Return the (x, y) coordinate for the center point of the cell that contains the specified text.  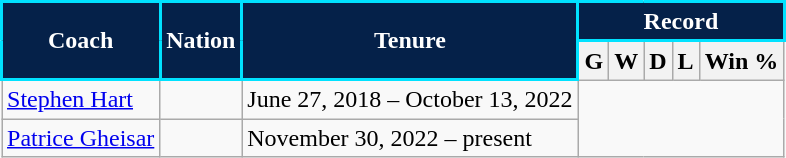
November 30, 2022 – present (410, 138)
Nation (201, 41)
Coach (81, 41)
Win % (742, 60)
D (658, 60)
Patrice Gheisar (81, 138)
June 27, 2018 – October 13, 2022 (410, 100)
Record (681, 22)
G (593, 60)
Stephen Hart (81, 100)
W (626, 60)
L (686, 60)
Tenure (410, 41)
